For the text-containing cell, return its midpoint in (x, y) coordinate format. 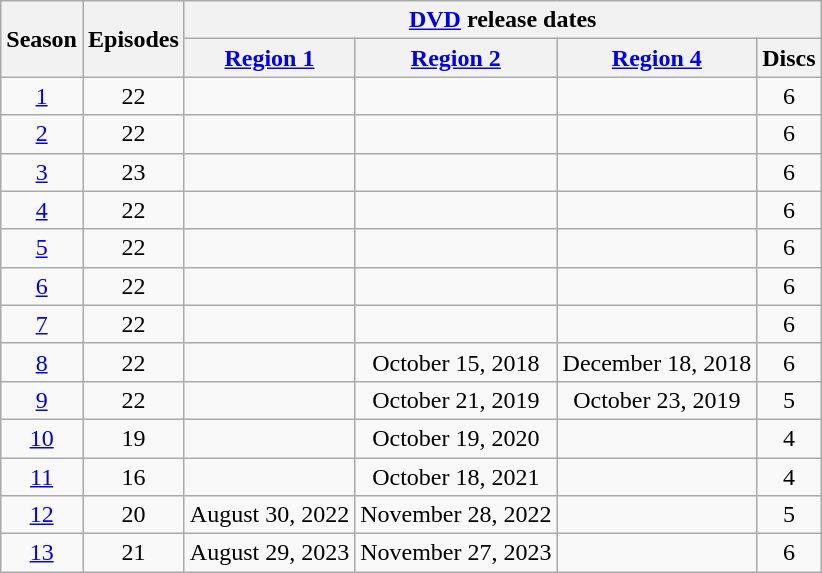
20 (133, 515)
October 18, 2021 (456, 477)
October 21, 2019 (456, 400)
October 15, 2018 (456, 362)
DVD release dates (502, 20)
13 (42, 553)
August 29, 2023 (269, 553)
Season (42, 39)
12 (42, 515)
1 (42, 96)
2 (42, 134)
November 28, 2022 (456, 515)
Region 2 (456, 58)
October 19, 2020 (456, 438)
19 (133, 438)
Region 4 (657, 58)
10 (42, 438)
November 27, 2023 (456, 553)
23 (133, 172)
October 23, 2019 (657, 400)
3 (42, 172)
8 (42, 362)
Region 1 (269, 58)
11 (42, 477)
December 18, 2018 (657, 362)
16 (133, 477)
Discs (789, 58)
9 (42, 400)
7 (42, 324)
21 (133, 553)
Episodes (133, 39)
August 30, 2022 (269, 515)
